Detect which cell encompasses the target text, then output its [x, y] center coordinate. 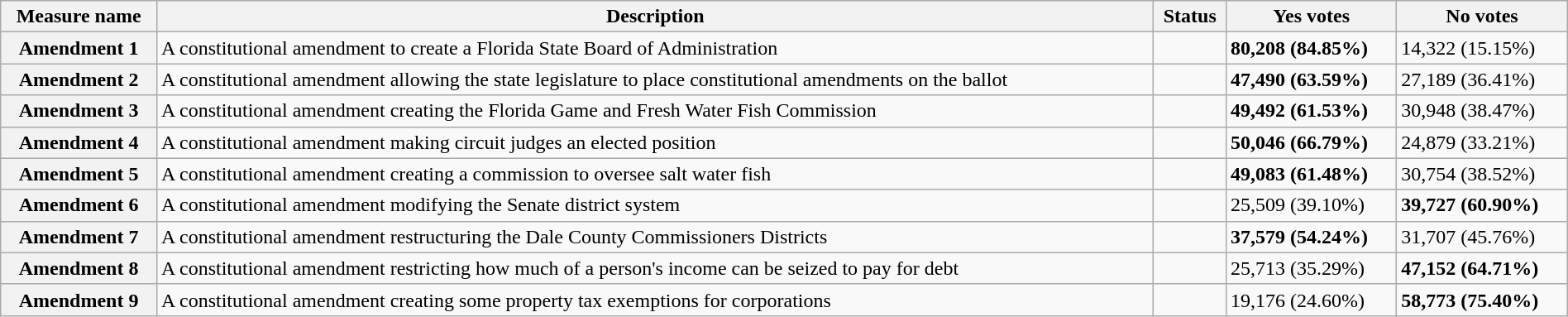
Amendment 2 [79, 79]
No votes [1482, 17]
Amendment 5 [79, 174]
A constitutional amendment restricting how much of a person's income can be seized to pay for debt [655, 268]
30,948 (38.47%) [1482, 111]
Yes votes [1311, 17]
Amendment 8 [79, 268]
47,152 (64.71%) [1482, 268]
A constitutional amendment to create a Florida State Board of Administration [655, 48]
Measure name [79, 17]
24,879 (33.21%) [1482, 142]
25,713 (35.29%) [1311, 268]
A constitutional amendment restructuring the Dale County Commissioners Districts [655, 237]
49,083 (61.48%) [1311, 174]
31,707 (45.76%) [1482, 237]
30,754 (38.52%) [1482, 174]
37,579 (54.24%) [1311, 237]
A constitutional amendment creating the Florida Game and Fresh Water Fish Commission [655, 111]
80,208 (84.85%) [1311, 48]
A constitutional amendment making circuit judges an elected position [655, 142]
14,322 (15.15%) [1482, 48]
Amendment 9 [79, 300]
25,509 (39.10%) [1311, 205]
A constitutional amendment modifying the Senate district system [655, 205]
19,176 (24.60%) [1311, 300]
A constitutional amendment creating some property tax exemptions for corporations [655, 300]
50,046 (66.79%) [1311, 142]
Amendment 6 [79, 205]
49,492 (61.53%) [1311, 111]
Amendment 4 [79, 142]
39,727 (60.90%) [1482, 205]
Amendment 7 [79, 237]
A constitutional amendment creating a commission to oversee salt water fish [655, 174]
Status [1190, 17]
Description [655, 17]
47,490 (63.59%) [1311, 79]
27,189 (36.41%) [1482, 79]
Amendment 1 [79, 48]
A constitutional amendment allowing the state legislature to place constitutional amendments on the ballot [655, 79]
58,773 (75.40%) [1482, 300]
Amendment 3 [79, 111]
